Capture the cell that displays the provided text and extract its (x, y) central coordinate. 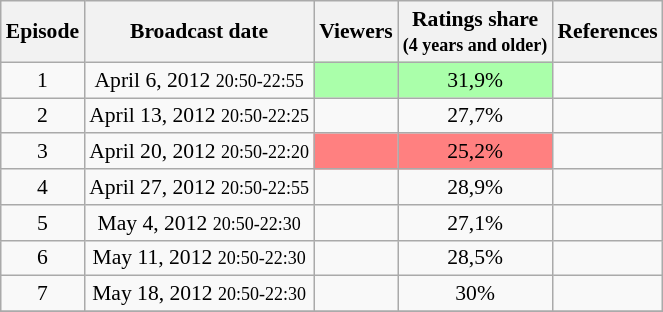
27,1% (476, 223)
April 13, 2012 20:50-22:25 (199, 116)
2 (42, 116)
28,9% (476, 187)
Viewers (356, 32)
May 18, 2012 20:50-22:30 (199, 294)
30% (476, 294)
4 (42, 187)
May 11, 2012 20:50-22:30 (199, 258)
Ratings share(4 years and older) (476, 32)
April 6, 2012 20:50-22:55 (199, 80)
April 27, 2012 20:50-22:55 (199, 187)
May 4, 2012 20:50-22:30 (199, 223)
25,2% (476, 152)
Broadcast date (199, 32)
5 (42, 223)
April 20, 2012 20:50-22:20 (199, 152)
31,9% (476, 80)
27,7% (476, 116)
References (607, 32)
Episode (42, 32)
1 (42, 80)
7 (42, 294)
28,5% (476, 258)
3 (42, 152)
6 (42, 258)
